Extract the [X, Y] coordinate from the center of the cell holding the provided text.  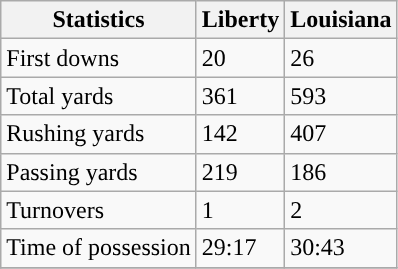
Time of possession [99, 248]
Turnovers [99, 210]
407 [341, 134]
Total yards [99, 96]
593 [341, 96]
142 [240, 134]
1 [240, 210]
361 [240, 96]
20 [240, 58]
First downs [99, 58]
2 [341, 210]
29:17 [240, 248]
Statistics [99, 20]
26 [341, 58]
219 [240, 172]
186 [341, 172]
30:43 [341, 248]
Liberty [240, 20]
Rushing yards [99, 134]
Passing yards [99, 172]
Louisiana [341, 20]
